Detect which cell encompasses the target text, then output its (X, Y) center coordinate. 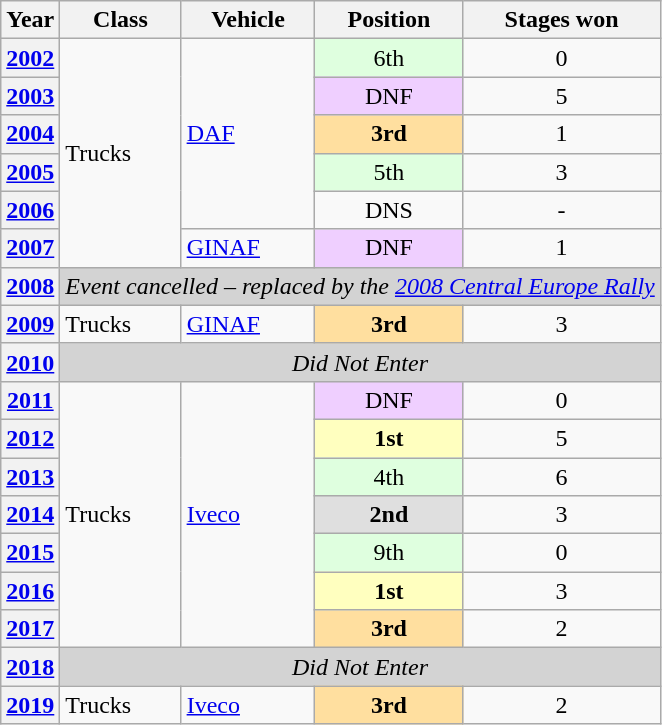
2010 (30, 362)
5th (389, 172)
2008 (30, 286)
2011 (30, 400)
2002 (30, 58)
2016 (30, 591)
DAF (248, 134)
4th (389, 477)
6 (562, 477)
DNS (389, 210)
2003 (30, 96)
2nd (389, 515)
Year (30, 20)
2009 (30, 324)
2019 (30, 705)
2014 (30, 515)
2015 (30, 553)
Position (389, 20)
2007 (30, 248)
2013 (30, 477)
Vehicle (248, 20)
2012 (30, 438)
Stages won (562, 20)
Event cancelled – replaced by the 2008 Central Europe Rally (360, 286)
2017 (30, 629)
6th (389, 58)
2004 (30, 134)
Class (120, 20)
2005 (30, 172)
2006 (30, 210)
- (562, 210)
2018 (30, 667)
9th (389, 553)
